Find where the given text appears and provide that cell's center as (x, y) coordinate. 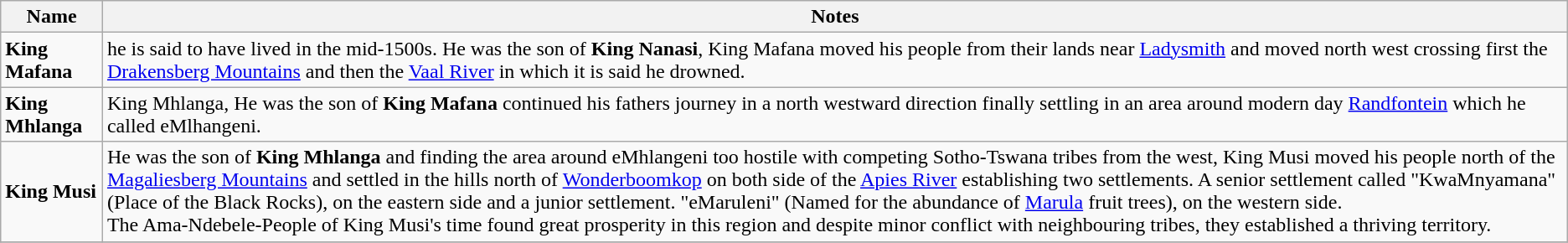
King Musi (52, 191)
King Mhlanga (52, 114)
Name (52, 17)
Notes (834, 17)
King Mafana (52, 60)
